Output the (x, y) coordinate of the center of the cell containing the given text.  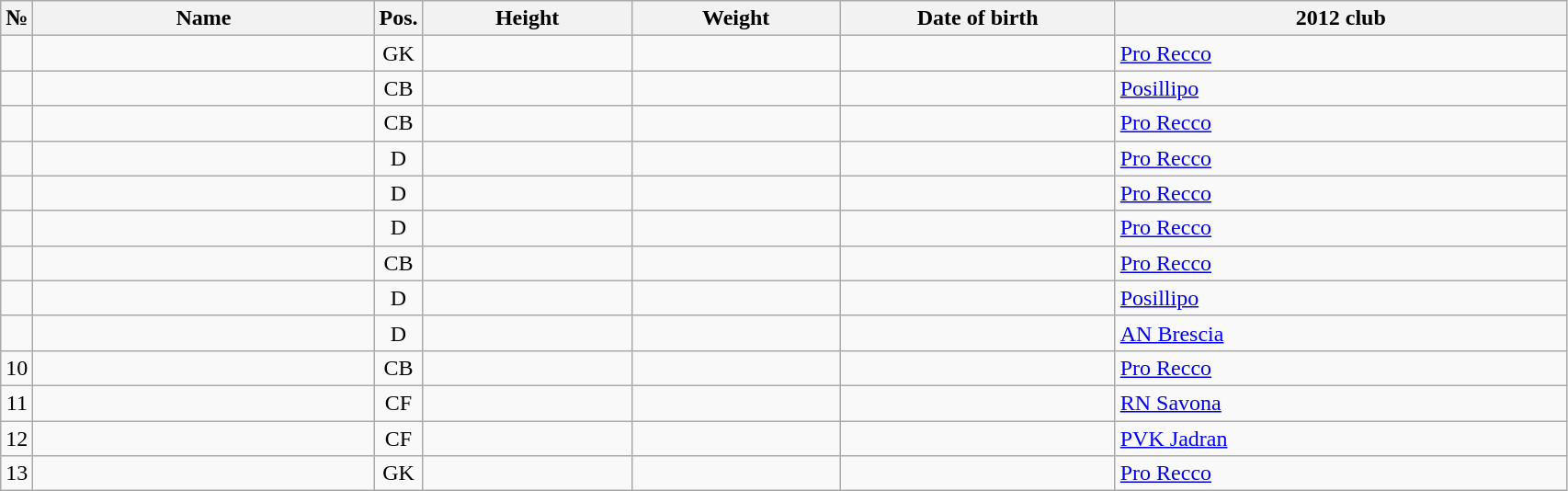
Height (528, 18)
№ (17, 18)
Pos. (399, 18)
RN Savona (1340, 403)
AN Brescia (1340, 333)
Name (204, 18)
13 (17, 474)
10 (17, 368)
11 (17, 403)
Weight (735, 18)
PVK Jadran (1340, 439)
2012 club (1340, 18)
Date of birth (978, 18)
12 (17, 439)
